For the text-containing cell, return its midpoint in [x, y] coordinate format. 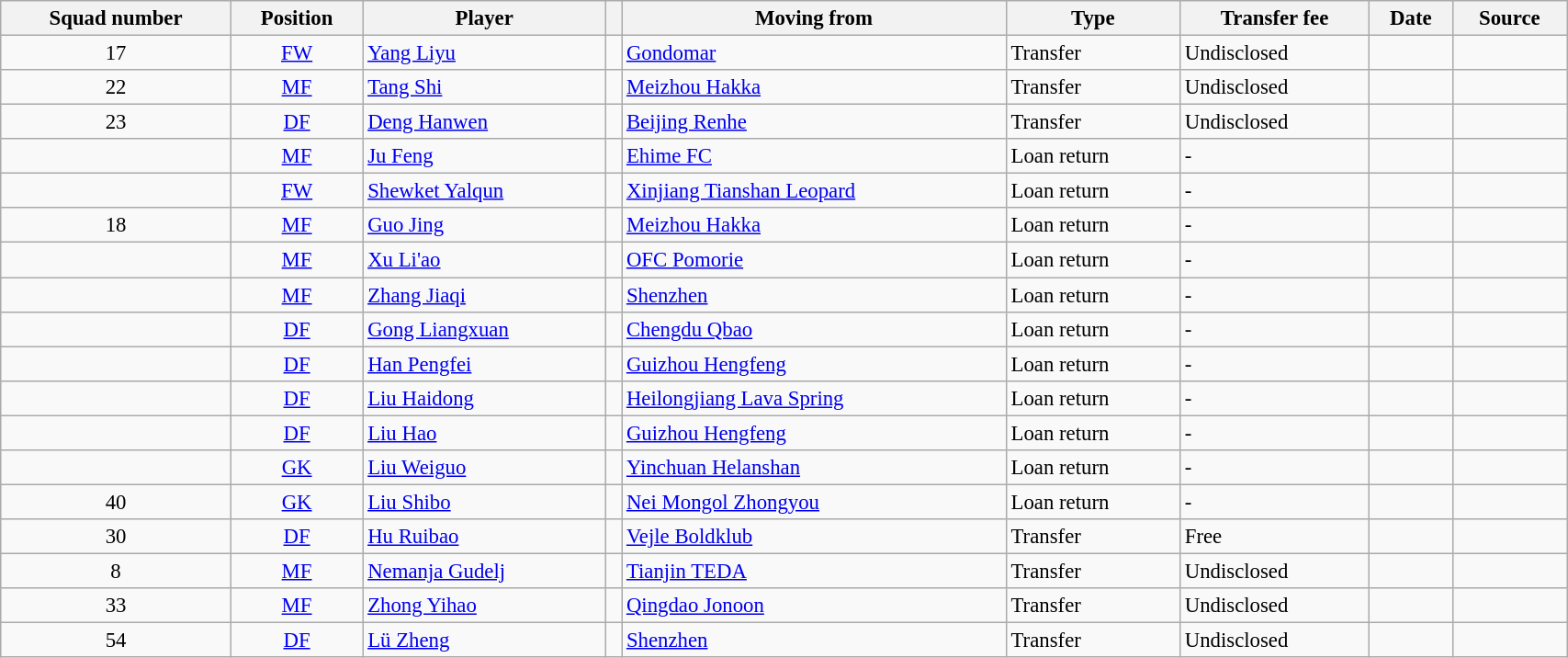
Ju Feng [485, 156]
54 [116, 641]
Guo Jing [485, 225]
Xu Li'ao [485, 260]
Beijing Renhe [814, 122]
23 [116, 122]
Liu Hao [485, 433]
33 [116, 606]
Transfer fee [1274, 18]
22 [116, 87]
Vejle Boldklub [814, 537]
Qingdao Jonoon [814, 606]
Ehime FC [814, 156]
30 [116, 537]
Zhang Jiaqi [485, 295]
Nemanja Gudelj [485, 571]
Moving from [814, 18]
Han Pengfei [485, 364]
Tang Shi [485, 87]
8 [116, 571]
Nei Mongol Zhongyou [814, 502]
Zhong Yihao [485, 606]
Gondomar [814, 53]
Hu Ruibao [485, 537]
Deng Hanwen [485, 122]
Heilongjiang Lava Spring [814, 398]
Yang Liyu [485, 53]
Liu Haidong [485, 398]
Date [1411, 18]
Lü Zheng [485, 641]
OFC Pomorie [814, 260]
Player [485, 18]
Gong Liangxuan [485, 329]
18 [116, 225]
Tianjin TEDA [814, 571]
Xinjiang Tianshan Leopard [814, 191]
Source [1510, 18]
Liu Weiguo [485, 468]
Yinchuan Helanshan [814, 468]
Position [296, 18]
Chengdu Qbao [814, 329]
Free [1274, 537]
Type [1093, 18]
40 [116, 502]
Liu Shibo [485, 502]
Shewket Yalqun [485, 191]
17 [116, 53]
Squad number [116, 18]
